From the cell containing the given text, extract its center point as (X, Y) coordinate. 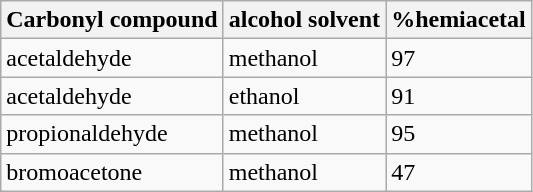
47 (459, 172)
95 (459, 134)
bromoacetone (112, 172)
propionaldehyde (112, 134)
alcohol solvent (304, 20)
91 (459, 96)
ethanol (304, 96)
%hemiacetal (459, 20)
Carbonyl compound (112, 20)
97 (459, 58)
